Determine the (x, y) coordinate at the center of the cell enclosing the given text.  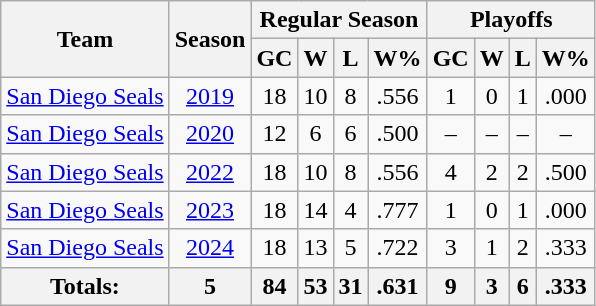
31 (350, 286)
.777 (398, 210)
9 (450, 286)
Playoffs (511, 20)
2024 (210, 248)
14 (316, 210)
Team (85, 39)
13 (316, 248)
2020 (210, 134)
2023 (210, 210)
Totals: (85, 286)
.631 (398, 286)
84 (274, 286)
.722 (398, 248)
Season (210, 39)
53 (316, 286)
12 (274, 134)
2022 (210, 172)
Regular Season (339, 20)
2019 (210, 96)
